Detect which cell encompasses the target text, then output its (x, y) center coordinate. 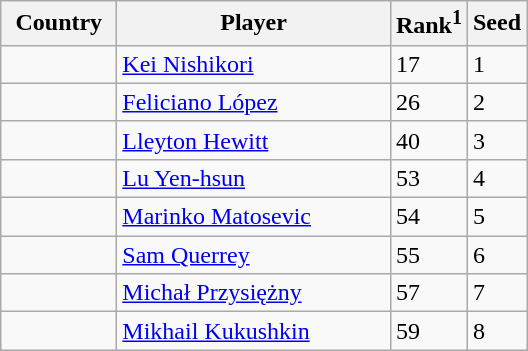
2 (496, 102)
6 (496, 255)
Rank1 (428, 24)
Sam Querrey (254, 255)
54 (428, 217)
1 (496, 64)
57 (428, 293)
7 (496, 293)
Lleyton Hewitt (254, 140)
Player (254, 24)
5 (496, 217)
4 (496, 178)
8 (496, 331)
Marinko Matosevic (254, 217)
59 (428, 331)
40 (428, 140)
53 (428, 178)
Feliciano López (254, 102)
3 (496, 140)
Country (59, 24)
Seed (496, 24)
Lu Yen-hsun (254, 178)
26 (428, 102)
Michał Przysiężny (254, 293)
Kei Nishikori (254, 64)
Mikhail Kukushkin (254, 331)
55 (428, 255)
17 (428, 64)
